Detect which cell encompasses the target text, then output its [x, y] center coordinate. 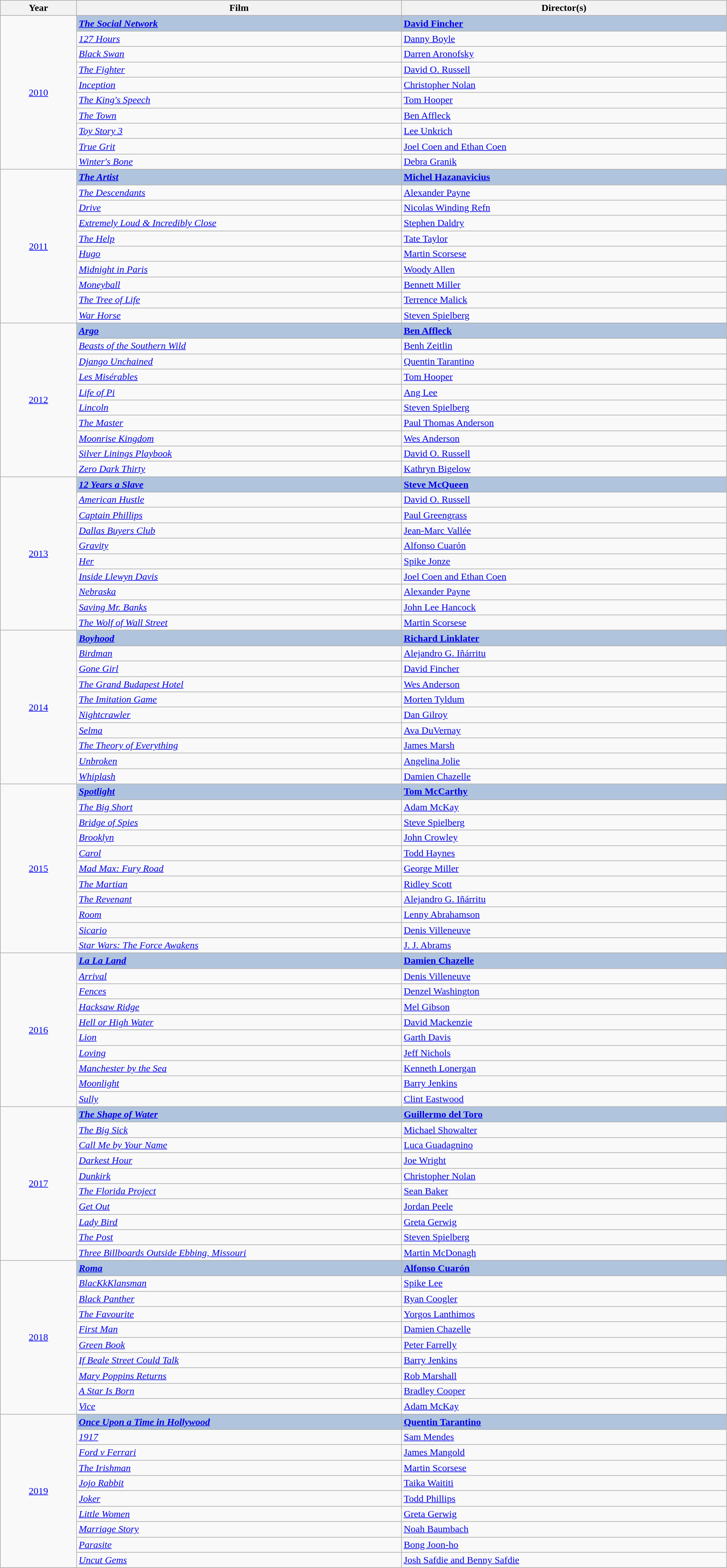
Sully [239, 1099]
David Mackenzie [564, 1022]
Roma [239, 1268]
Unbroken [239, 761]
Lincoln [239, 407]
Extremely Loud & Incredibly Close [239, 223]
Nicolas Winding Refn [564, 208]
BlacKkKlansman [239, 1283]
The Social Network [239, 23]
Hell or High Water [239, 1022]
The Master [239, 423]
Sicario [239, 930]
The Fighter [239, 69]
Moonrise Kingdom [239, 438]
Guillermo del Toro [564, 1114]
Darkest Hour [239, 1160]
Todd Phillips [564, 1499]
Sean Baker [564, 1191]
Ford v Ferrari [239, 1453]
Nightcrawler [239, 715]
Moonlight [239, 1084]
Taika Waititi [564, 1483]
James Mangold [564, 1453]
Three Billboards Outside Ebbing, Missouri [239, 1253]
Zero Dark Thirty [239, 469]
Argo [239, 331]
The Big Sick [239, 1130]
Black Panther [239, 1299]
Midnight in Paris [239, 269]
2015 [39, 869]
Danny Boyle [564, 39]
Ridley Scott [564, 884]
Steve McQueen [564, 484]
Mel Gibson [564, 1007]
The Post [239, 1237]
Paul Greengrass [564, 515]
Film [239, 8]
Yorgos Lanthimos [564, 1314]
Marriage Story [239, 1529]
The Grand Budapest Hotel [239, 684]
If Beale Street Could Talk [239, 1360]
Darren Aronofsky [564, 54]
Star Wars: The Force Awakens [239, 945]
Carol [239, 853]
The Shape of Water [239, 1114]
Debra Granik [564, 161]
Martin McDonagh [564, 1253]
George Miller [564, 868]
12 Years a Slave [239, 484]
2013 [39, 554]
Josh Safdie and Benny Safdie [564, 1560]
Joker [239, 1499]
The Florida Project [239, 1191]
Luca Guadagnino [564, 1145]
Beasts of the Southern Wild [239, 346]
Bridge of Spies [239, 822]
Gone Girl [239, 669]
Manchester by the Sea [239, 1068]
Call Me by Your Name [239, 1145]
The Town [239, 115]
Peter Farrelly [564, 1345]
Green Book [239, 1345]
Hacksaw Ridge [239, 1007]
Les Misérables [239, 377]
The Big Short [239, 807]
Garth Davis [564, 1038]
Ryan Coogler [564, 1299]
Saving Mr. Banks [239, 607]
La La Land [239, 961]
Clint Eastwood [564, 1099]
Spike Jonze [564, 561]
Inception [239, 85]
James Marsh [564, 746]
Get Out [239, 1207]
2017 [39, 1184]
American Hustle [239, 500]
Michael Showalter [564, 1130]
127 Hours [239, 39]
Parasite [239, 1545]
Jeff Nichols [564, 1053]
Woody Allen [564, 269]
Kenneth Lonergan [564, 1068]
Silver Linings Playbook [239, 454]
Michel Hazanavicius [564, 177]
Dallas Buyers Club [239, 530]
The Help [239, 239]
The Descendants [239, 193]
Richard Linklater [564, 638]
Tom McCarthy [564, 792]
Captain Phillips [239, 515]
Spotlight [239, 792]
The Revenant [239, 899]
2010 [39, 93]
Selma [239, 730]
Stephen Daldry [564, 223]
Hugo [239, 254]
Bennett Miller [564, 285]
Dan Gilroy [564, 715]
Drive [239, 208]
Terrence Malick [564, 300]
Spike Lee [564, 1283]
True Grit [239, 146]
Director(s) [564, 8]
Her [239, 561]
Django Unchained [239, 361]
1917 [239, 1437]
Jojo Rabbit [239, 1483]
A Star Is Born [239, 1391]
Denzel Washington [564, 992]
The Artist [239, 177]
Brooklyn [239, 838]
2014 [39, 707]
Kathryn Bigelow [564, 469]
Boyhood [239, 638]
The Irishman [239, 1468]
The Imitation Game [239, 700]
Arrival [239, 976]
First Man [239, 1329]
2011 [39, 246]
Fences [239, 992]
Loving [239, 1053]
War Horse [239, 315]
2016 [39, 1030]
The King's Speech [239, 100]
Inside Llewyn Davis [239, 576]
The Martian [239, 884]
John Crowley [564, 838]
Lee Unkrich [564, 131]
Winter's Bone [239, 161]
Mad Max: Fury Road [239, 868]
Lion [239, 1038]
Bradley Cooper [564, 1391]
Mary Poppins Returns [239, 1375]
Paul Thomas Anderson [564, 423]
Joe Wright [564, 1160]
Whiplash [239, 776]
2019 [39, 1490]
Birdman [239, 653]
Little Women [239, 1514]
Rob Marshall [564, 1375]
Lady Bird [239, 1222]
Tate Taylor [564, 239]
Vice [239, 1406]
Once Upon a Time in Hollywood [239, 1421]
Bong Joon-ho [564, 1545]
Noah Baumbach [564, 1529]
Ava DuVernay [564, 730]
Benh Zeitlin [564, 346]
Room [239, 914]
Year [39, 8]
J. J. Abrams [564, 945]
John Lee Hancock [564, 607]
Life of Pi [239, 392]
The Favourite [239, 1314]
Jean-Marc Vallée [564, 530]
Dunkirk [239, 1176]
Ang Lee [564, 392]
Lenny Abrahamson [564, 914]
2012 [39, 400]
Moneyball [239, 285]
Black Swan [239, 54]
Todd Haynes [564, 853]
Toy Story 3 [239, 131]
Jordan Peele [564, 1207]
Nebraska [239, 592]
Gravity [239, 546]
Steve Spielberg [564, 822]
Angelina Jolie [564, 761]
The Wolf of Wall Street [239, 623]
Sam Mendes [564, 1437]
Uncut Gems [239, 1560]
The Theory of Everything [239, 746]
The Tree of Life [239, 300]
Morten Tyldum [564, 700]
2018 [39, 1337]
